Pinpoint the cell where the given text exists, returning its (x, y) midpoint coordinate. 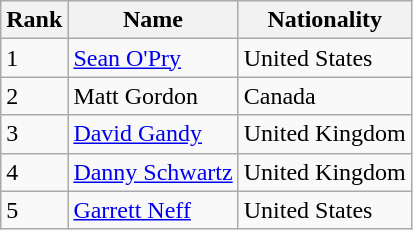
Nationality (324, 20)
3 (34, 134)
2 (34, 96)
Canada (324, 96)
Garrett Neff (153, 210)
Danny Schwartz (153, 172)
1 (34, 58)
David Gandy (153, 134)
5 (34, 210)
Matt Gordon (153, 96)
4 (34, 172)
Name (153, 20)
Sean O'Pry (153, 58)
Rank (34, 20)
